Identify which cell holds the provided text, then report its [x, y] central coordinate. 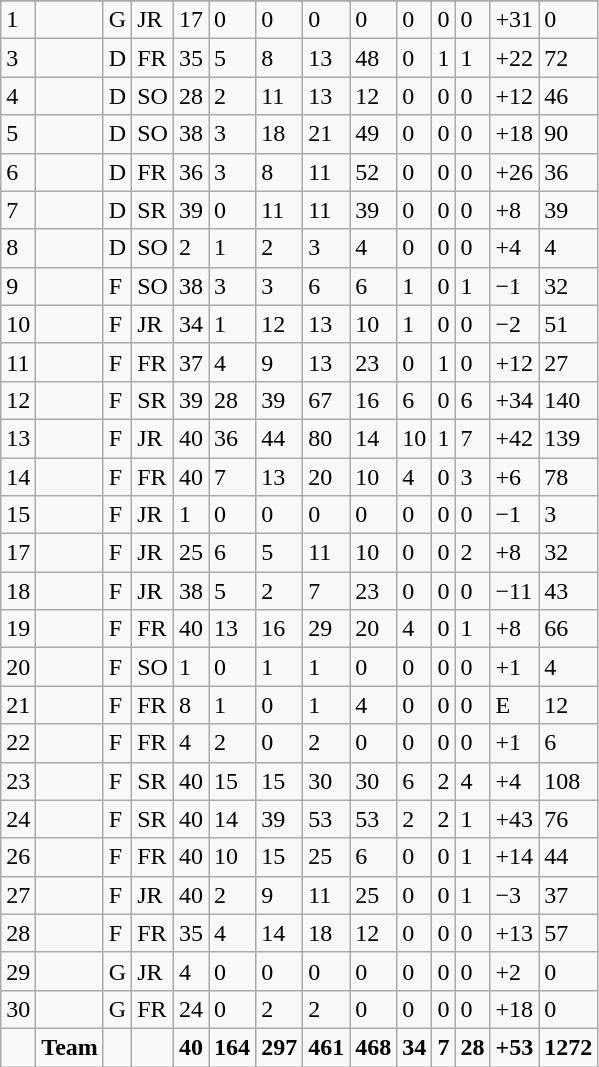
19 [18, 629]
+34 [514, 400]
66 [568, 629]
78 [568, 477]
26 [18, 857]
164 [232, 1047]
−11 [514, 591]
139 [568, 438]
+31 [514, 20]
1272 [568, 1047]
80 [326, 438]
72 [568, 58]
22 [18, 743]
+43 [514, 819]
+13 [514, 933]
+53 [514, 1047]
+14 [514, 857]
49 [374, 134]
+6 [514, 477]
67 [326, 400]
108 [568, 781]
46 [568, 96]
43 [568, 591]
Team [70, 1047]
+2 [514, 971]
297 [280, 1047]
48 [374, 58]
90 [568, 134]
52 [374, 172]
−2 [514, 324]
468 [374, 1047]
−3 [514, 895]
57 [568, 933]
+22 [514, 58]
461 [326, 1047]
E [514, 705]
76 [568, 819]
+42 [514, 438]
51 [568, 324]
140 [568, 400]
+26 [514, 172]
